Provide the [x, y] coordinate of the cell's center where the given text is located.  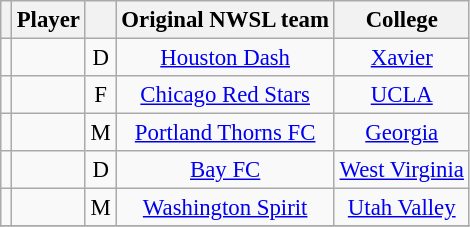
Washington Spirit [225, 208]
Xavier [402, 58]
F [100, 95]
Portland Thorns FC [225, 133]
Original NWSL team [225, 20]
College [402, 20]
Houston Dash [225, 58]
Utah Valley [402, 208]
UCLA [402, 95]
Georgia [402, 133]
West Virginia [402, 170]
Player [48, 20]
Bay FC [225, 170]
Chicago Red Stars [225, 95]
